Output the (X, Y) coordinate of the center of the cell containing the given text.  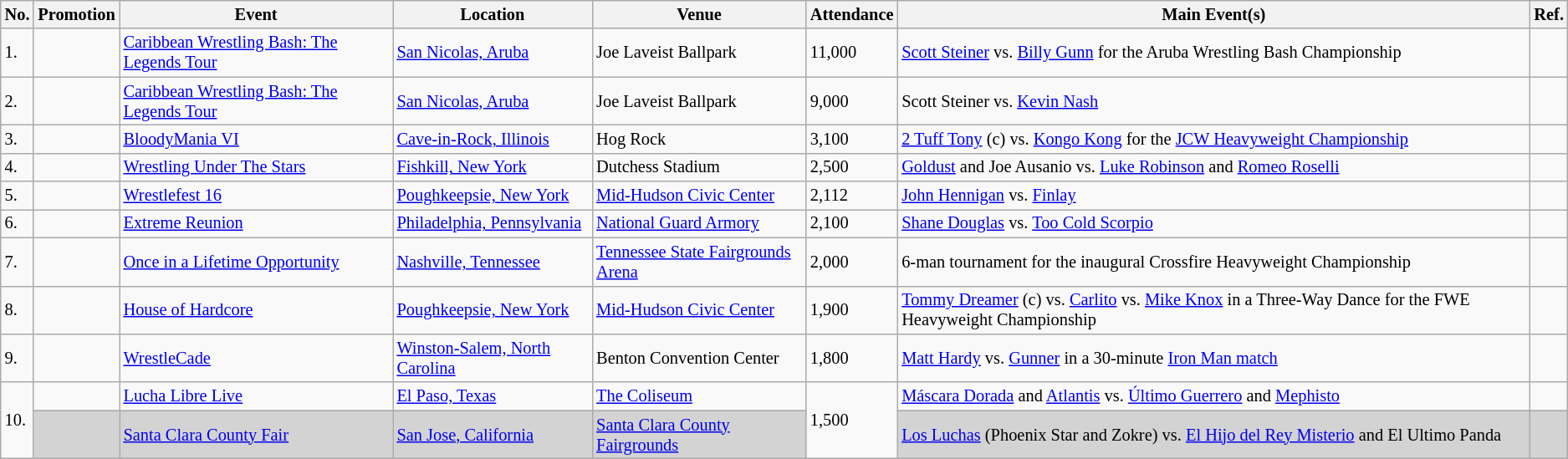
4. (18, 167)
Ref. (1549, 14)
Santa Clara County Fair (256, 435)
1. (18, 53)
Matt Hardy vs. Gunner in a 30-minute Iron Man match (1213, 358)
BloodyMania VI (256, 139)
Scott Steiner vs. Billy Gunn for the Aruba Wrestling Bash Championship (1213, 53)
7. (18, 262)
San Jose, California (493, 435)
Tennessee State Fairgrounds Arena (699, 262)
Scott Steiner vs. Kevin Nash (1213, 101)
Promotion (76, 14)
11,000 (851, 53)
Santa Clara County Fairgrounds (699, 435)
1,900 (851, 310)
WrestleCade (256, 358)
Once in a Lifetime Opportunity (256, 262)
2,000 (851, 262)
3,100 (851, 139)
National Guard Armory (699, 223)
Cave-in-Rock, Illinois (493, 139)
Lucha Libre Live (256, 396)
Venue (699, 14)
Shane Douglas vs. Too Cold Scorpio (1213, 223)
Hog Rock (699, 139)
8. (18, 310)
No. (18, 14)
John Hennigan vs. Finlay (1213, 196)
Main Event(s) (1213, 14)
Los Luchas (Phoenix Star and Zokre) vs. El Hijo del Rey Misterio and El Ultimo Panda (1213, 435)
Location (493, 14)
6. (18, 223)
2. (18, 101)
Máscara Dorada and Atlantis vs. Último Guerrero and Mephisto (1213, 396)
9,000 (851, 101)
Dutchess Stadium (699, 167)
House of Hardcore (256, 310)
3. (18, 139)
6-man tournament for the inaugural Crossfire Heavyweight Championship (1213, 262)
The Coliseum (699, 396)
Event (256, 14)
Philadelphia, Pennsylvania (493, 223)
5. (18, 196)
Nashville, Tennessee (493, 262)
Benton Convention Center (699, 358)
2,100 (851, 223)
2,500 (851, 167)
10. (18, 420)
9. (18, 358)
2 Tuff Tony (c) vs. Kongo Kong for the JCW Heavyweight Championship (1213, 139)
Extreme Reunion (256, 223)
Fishkill, New York (493, 167)
2,112 (851, 196)
Attendance (851, 14)
Winston-Salem, North Carolina (493, 358)
Tommy Dreamer (c) vs. Carlito vs. Mike Knox in a Three-Way Dance for the FWE Heavyweight Championship (1213, 310)
Goldust and Joe Ausanio vs. Luke Robinson and Romeo Roselli (1213, 167)
El Paso, Texas (493, 396)
Wrestlefest 16 (256, 196)
1,500 (851, 420)
Wrestling Under The Stars (256, 167)
1,800 (851, 358)
